Locate the cell with the specified text and output its (x, y) center coordinate. 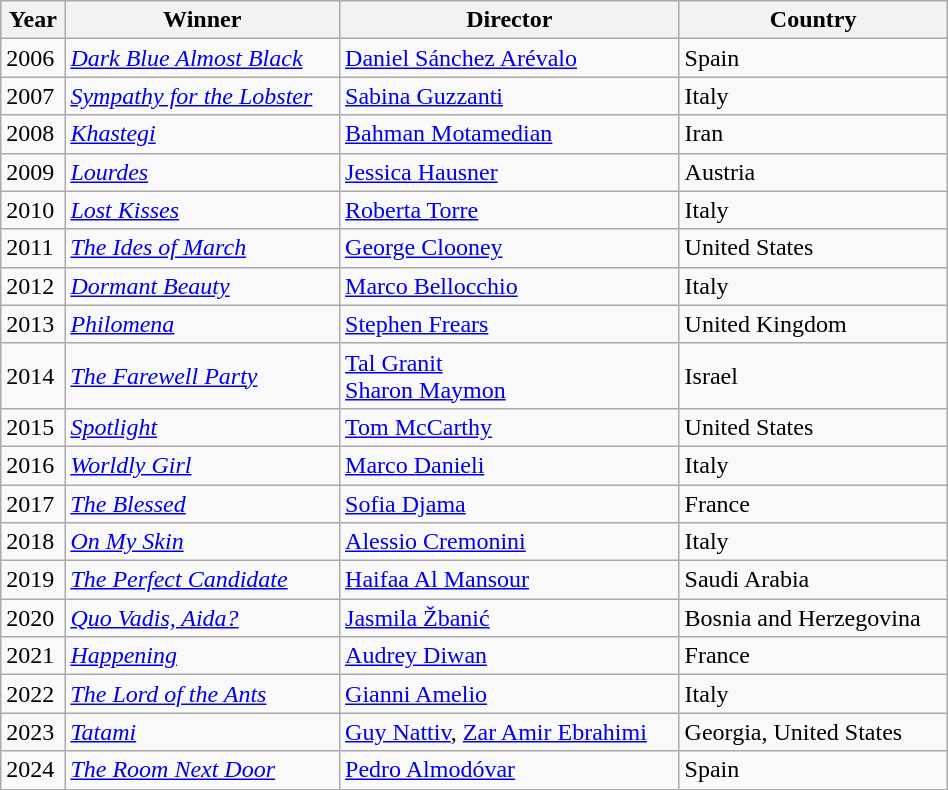
2019 (33, 580)
2014 (33, 376)
Gianni Amelio (510, 694)
Philomena (202, 324)
The Farewell Party (202, 376)
Haifaa Al Mansour (510, 580)
2011 (33, 248)
Winner (202, 20)
Guy Nattiv, Zar Amir Ebrahimi (510, 732)
Tom McCarthy (510, 427)
Worldly Girl (202, 465)
2012 (33, 286)
Alessio Cremonini (510, 542)
Tatami (202, 732)
Lourdes (202, 172)
Sympathy for the Lobster (202, 96)
Sabina Guzzanti (510, 96)
Daniel Sánchez Arévalo (510, 58)
Year (33, 20)
2022 (33, 694)
Israel (813, 376)
2007 (33, 96)
Iran (813, 134)
Jasmila Žbanić (510, 618)
Lost Kisses (202, 210)
Khastegi (202, 134)
2024 (33, 770)
On My Skin (202, 542)
Stephen Frears (510, 324)
2010 (33, 210)
Bahman Motamedian (510, 134)
Sofia Djama (510, 503)
Happening (202, 656)
Audrey Diwan (510, 656)
George Clooney (510, 248)
Tal GranitSharon Maymon (510, 376)
Country (813, 20)
Jessica Hausner (510, 172)
Bosnia and Herzegovina (813, 618)
Spotlight (202, 427)
Dormant Beauty (202, 286)
2015 (33, 427)
2016 (33, 465)
2006 (33, 58)
The Blessed (202, 503)
Pedro Almodóvar (510, 770)
Marco Danieli (510, 465)
2023 (33, 732)
Quo Vadis, Aida? (202, 618)
The Lord of the Ants (202, 694)
The Perfect Candidate (202, 580)
2008 (33, 134)
Roberta Torre (510, 210)
The Ides of March (202, 248)
Saudi Arabia (813, 580)
Director (510, 20)
2020 (33, 618)
United Kingdom (813, 324)
The Room Next Door (202, 770)
2018 (33, 542)
Austria (813, 172)
Marco Bellocchio (510, 286)
2013 (33, 324)
2009 (33, 172)
Georgia, United States (813, 732)
Dark Blue Almost Black (202, 58)
2021 (33, 656)
2017 (33, 503)
